Search for the cell housing the specified text and yield its (X, Y) center coordinate. 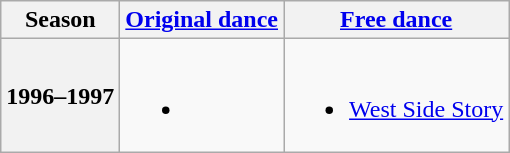
West Side Story (396, 96)
Original dance (202, 20)
Season (60, 20)
1996–1997 (60, 96)
Free dance (396, 20)
